Detect which cell encompasses the target text, then output its (x, y) center coordinate. 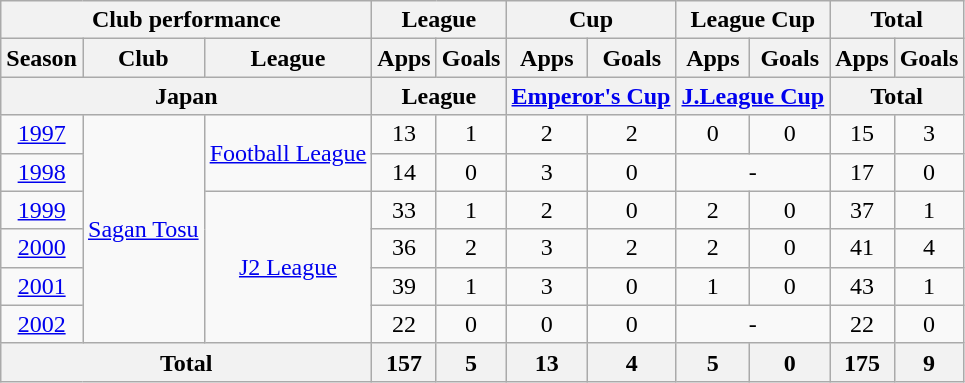
J2 League (288, 267)
Cup (591, 20)
Football League (288, 153)
Club performance (186, 20)
41 (862, 248)
2000 (42, 248)
175 (862, 362)
9 (929, 362)
1997 (42, 134)
37 (862, 210)
33 (404, 210)
15 (862, 134)
Club (143, 58)
1998 (42, 172)
League Cup (753, 20)
14 (404, 172)
Japan (186, 96)
157 (404, 362)
Sagan Tosu (143, 229)
39 (404, 286)
1999 (42, 210)
Emperor's Cup (591, 96)
17 (862, 172)
2002 (42, 324)
2001 (42, 286)
43 (862, 286)
36 (404, 248)
J.League Cup (753, 96)
Season (42, 58)
